Output the (x, y) coordinate of the center of the cell containing the given text.  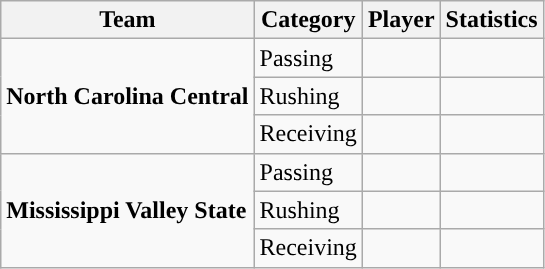
Statistics (492, 20)
Player (401, 20)
Team (128, 20)
Category (308, 20)
North Carolina Central (128, 96)
Mississippi Valley State (128, 210)
